Find where the given text appears and provide that cell's center as [X, Y] coordinate. 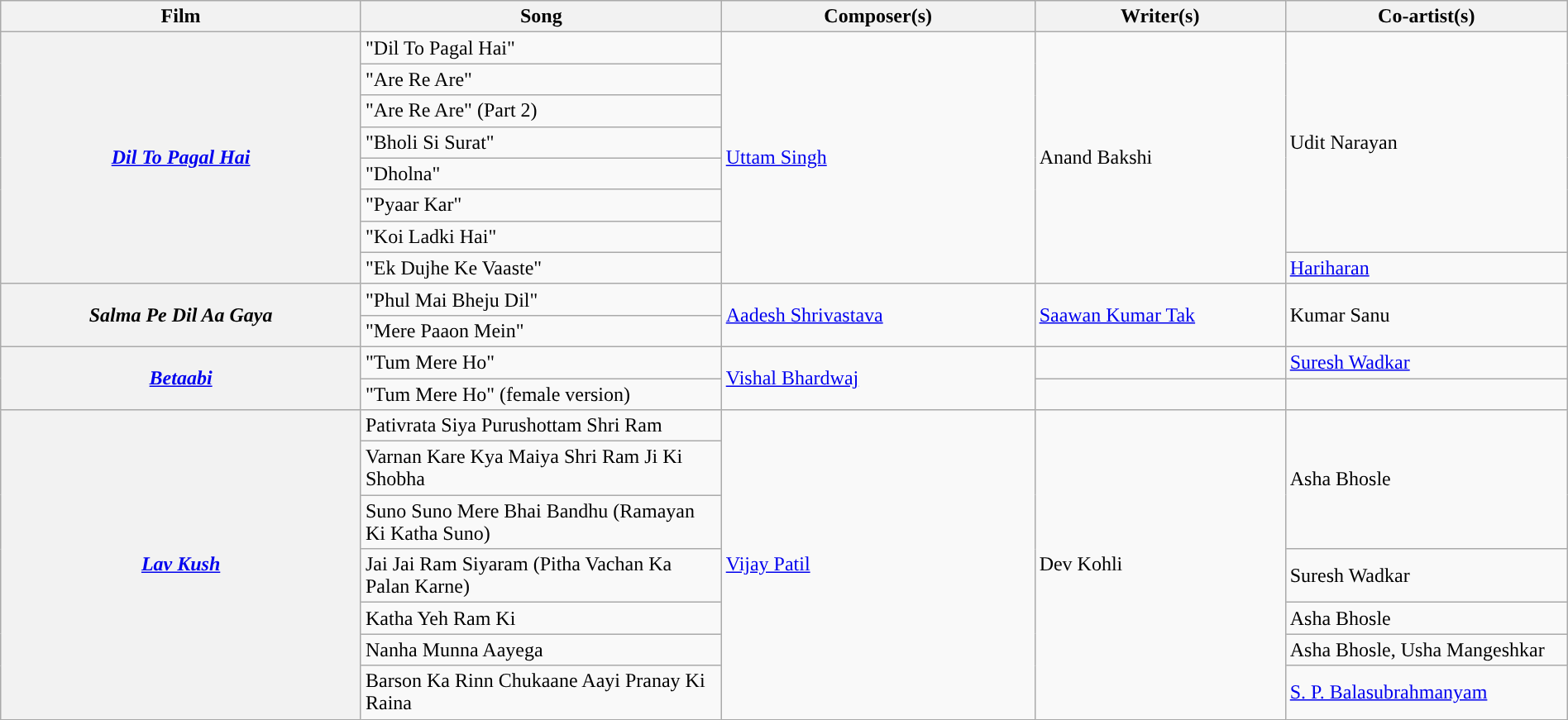
Katha Yeh Ram Ki [541, 618]
Asha Bhosle, Usha Mangeshkar [1426, 650]
S. P. Balasubrahmanyam [1426, 693]
Song [541, 17]
Dil To Pagal Hai [181, 158]
Nanha Munna Aayega [541, 650]
Betaabi [181, 378]
Lav Kush [181, 565]
Pativrata Siya Purushottam Shri Ram [541, 426]
Saawan Kumar Tak [1159, 315]
"Pyaar Kar" [541, 205]
Uttam Singh [878, 158]
Kumar Sanu [1426, 315]
Jai Jai Ram Siyaram (Pitha Vachan Ka Palan Karne) [541, 575]
Hariharan [1426, 268]
"Mere Paaon Mein" [541, 331]
Varnan Kare Kya Maiya Shri Ram Ji Ki Shobha [541, 468]
"Tum Mere Ho" (female version) [541, 394]
"Are Re Are" [541, 79]
Barson Ka Rinn Chukaane Aayi Pranay Ki Raina [541, 693]
"Tum Mere Ho" [541, 362]
Udit Narayan [1426, 142]
Vijay Patil [878, 565]
"Dholna" [541, 174]
Aadesh Shrivastava [878, 315]
"Koi Ladki Hai" [541, 236]
Suno Suno Mere Bhai Bandhu (Ramayan Ki Katha Suno) [541, 522]
Anand Bakshi [1159, 158]
Composer(s) [878, 17]
"Dil To Pagal Hai" [541, 48]
"Bholi Si Surat" [541, 142]
Dev Kohli [1159, 565]
"Phul Mai Bheju Dil" [541, 299]
Co-artist(s) [1426, 17]
Vishal Bhardwaj [878, 378]
"Ek Dujhe Ke Vaaste" [541, 268]
Salma Pe Dil Aa Gaya [181, 315]
Film [181, 17]
Writer(s) [1159, 17]
"Are Re Are" (Part 2) [541, 111]
